Provide the (X, Y) coordinate of the cell's center where the given text is located.  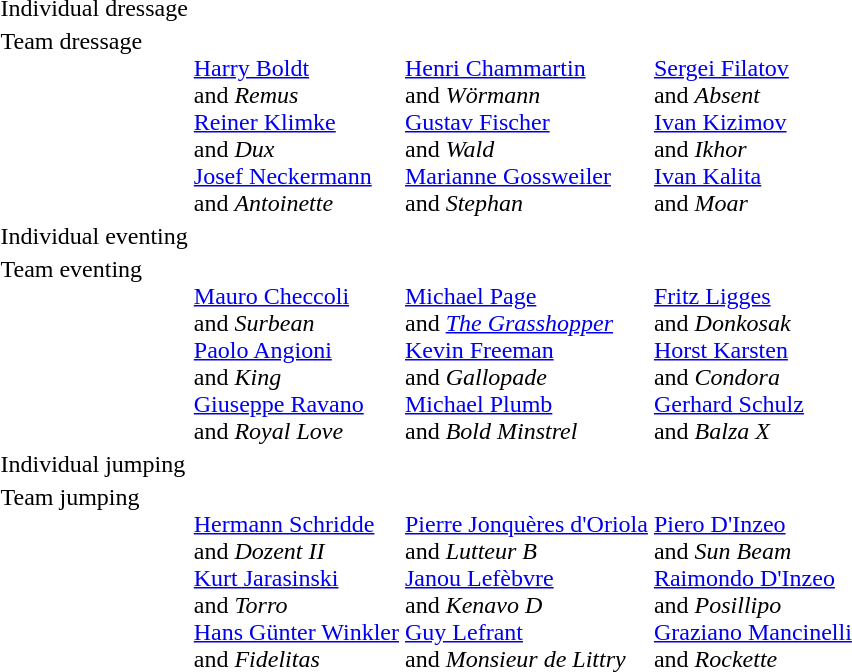
Mauro Checcoli and Surbean Paolo Angioni and King Giuseppe Ravano and Royal Love (296, 350)
Harry Boldt and Remus Reiner Klimke and Dux Josef Neckermann and Antoinette (296, 122)
Michael Page and The Grasshopper Kevin Freeman and Gallopade Michael Plumb and Bold Minstrel (527, 350)
Henri Chammartin and Wörmann Gustav Fischer and Wald Marianne Gossweiler and Stephan (527, 122)
